Return the [X, Y] coordinate for the center point of the cell that contains the specified text.  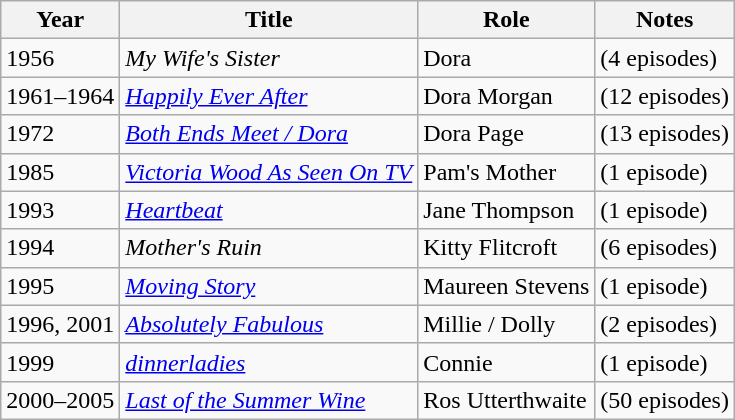
1994 [60, 248]
Maureen Stevens [506, 286]
Connie [506, 362]
Both Ends Meet / Dora [269, 134]
1985 [60, 172]
Dora Morgan [506, 96]
Kitty Flitcroft [506, 248]
My Wife's Sister [269, 58]
Victoria Wood As Seen On TV [269, 172]
Notes [665, 20]
1995 [60, 286]
1972 [60, 134]
Year [60, 20]
1956 [60, 58]
Role [506, 20]
Moving Story [269, 286]
Heartbeat [269, 210]
Title [269, 20]
Happily Ever After [269, 96]
(4 episodes) [665, 58]
dinnerladies [269, 362]
Last of the Summer Wine [269, 400]
(50 episodes) [665, 400]
(12 episodes) [665, 96]
1996, 2001 [60, 324]
Jane Thompson [506, 210]
2000–2005 [60, 400]
Ros Utterthwaite [506, 400]
Absolutely Fabulous [269, 324]
Pam's Mother [506, 172]
1961–1964 [60, 96]
1993 [60, 210]
Mother's Ruin [269, 248]
(13 episodes) [665, 134]
(2 episodes) [665, 324]
(6 episodes) [665, 248]
1999 [60, 362]
Dora Page [506, 134]
Dora [506, 58]
Millie / Dolly [506, 324]
